Provide the (X, Y) coordinate of the cell's center where the given text is located.  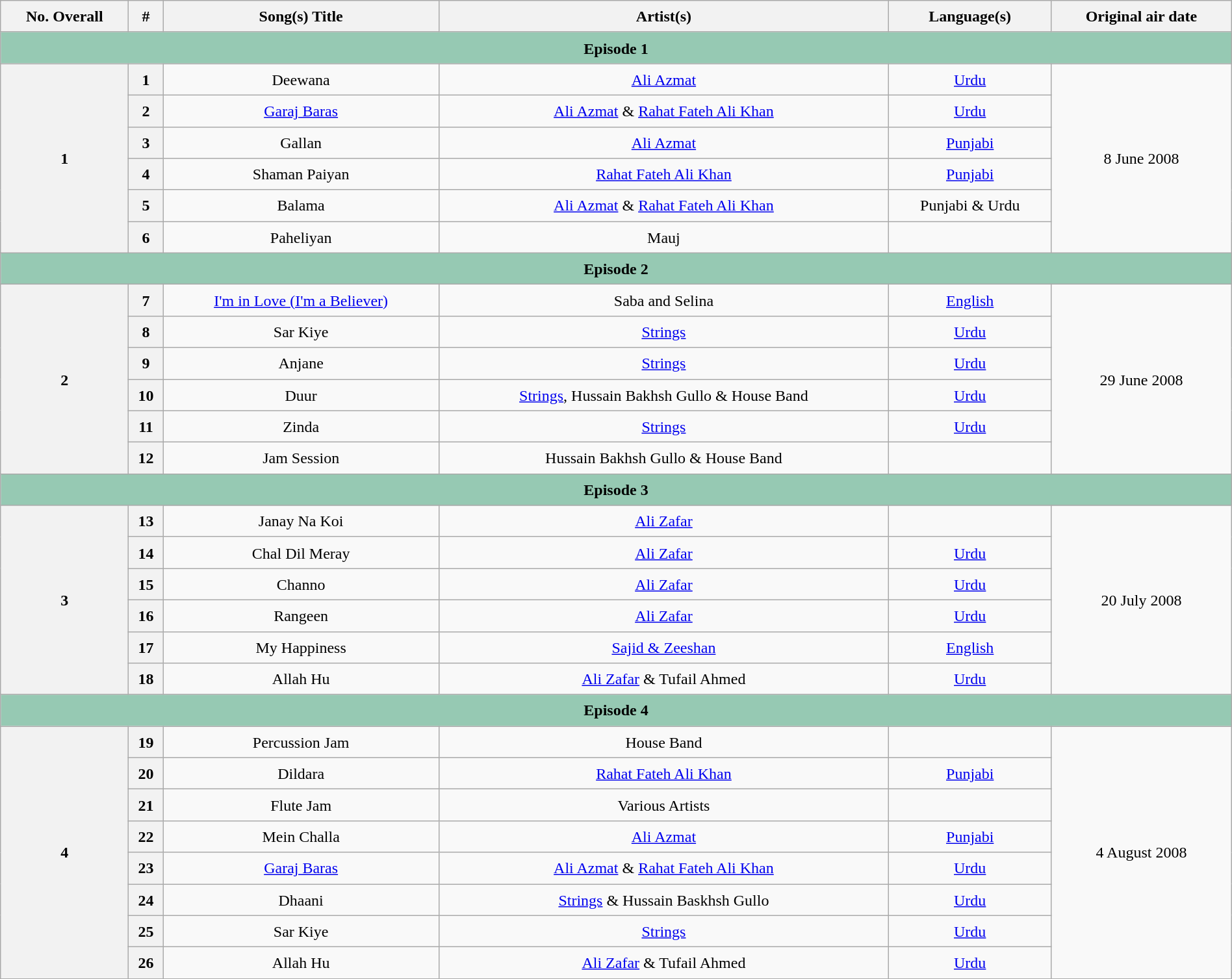
Zinda (301, 426)
Language(s) (970, 17)
Episode 4 (616, 711)
16 (146, 616)
Saba and Selina (664, 300)
29 June 2008 (1142, 379)
Sajid & Zeeshan (664, 647)
Channo (301, 585)
24 (146, 899)
Dildara (301, 773)
Strings & Hussain Baskhsh Gullo (664, 899)
House Band (664, 742)
Mein Challa (301, 837)
11 (146, 426)
# (146, 17)
Song(s) Title (301, 17)
14 (146, 552)
17 (146, 647)
23 (146, 868)
26 (146, 963)
Duur (301, 395)
22 (146, 837)
7 (146, 300)
Hussain Bakhsh Gullo & House Band (664, 459)
Gallan (301, 143)
19 (146, 742)
10 (146, 395)
Dhaani (301, 899)
Episode 3 (616, 490)
Strings, Hussain Bakhsh Gullo & House Band (664, 395)
Punjabi & Urdu (970, 205)
Mauj (664, 238)
8 (146, 331)
9 (146, 364)
Episode 1 (616, 48)
Shaman Paiyan (301, 174)
Paheliyan (301, 238)
Janay Na Koi (301, 521)
21 (146, 806)
20 (146, 773)
Deewana (301, 79)
6 (146, 238)
18 (146, 680)
Artist(s) (664, 17)
12 (146, 459)
Balama (301, 205)
8 June 2008 (1142, 159)
Jam Session (301, 459)
5 (146, 205)
4 August 2008 (1142, 852)
Anjane (301, 364)
Flute Jam (301, 806)
15 (146, 585)
Episode 2 (616, 269)
Various Artists (664, 806)
Chal Dil Meray (301, 552)
No. Overall (65, 17)
I'm in Love (I'm a Believer) (301, 300)
Rangeen (301, 616)
13 (146, 521)
20 July 2008 (1142, 600)
My Happiness (301, 647)
Percussion Jam (301, 742)
Original air date (1142, 17)
25 (146, 932)
